Output the [X, Y] coordinate of the center of the cell containing the given text.  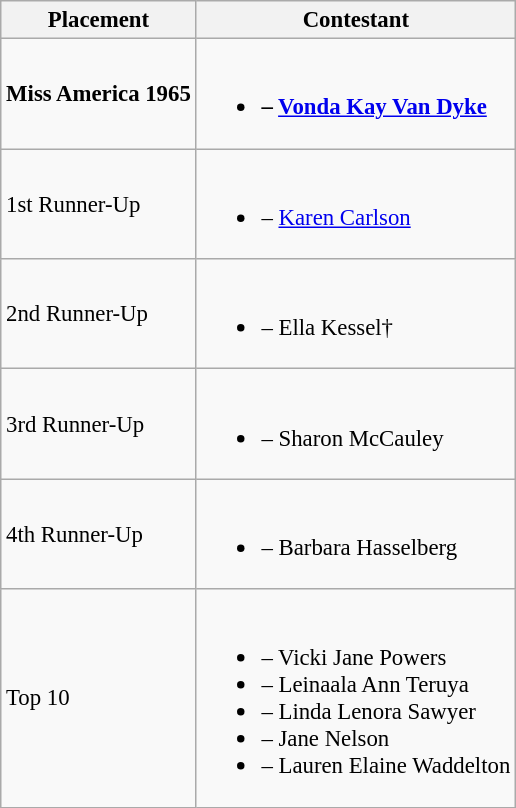
Placement [98, 20]
Top 10 [98, 698]
Contestant [356, 20]
– Karen Carlson [356, 204]
– Vicki Jane Powers – Leinaala Ann Teruya – Linda Lenora Sawyer – Jane Nelson – Lauren Elaine Waddelton [356, 698]
3rd Runner-Up [98, 424]
Miss America 1965 [98, 94]
– Ella Kessel† [356, 314]
– Barbara Hasselberg [356, 534]
– Vonda Kay Van Dyke [356, 94]
1st Runner-Up [98, 204]
2nd Runner-Up [98, 314]
– Sharon McCauley [356, 424]
4th Runner-Up [98, 534]
